From the cell containing the given text, extract its center point as [x, y] coordinate. 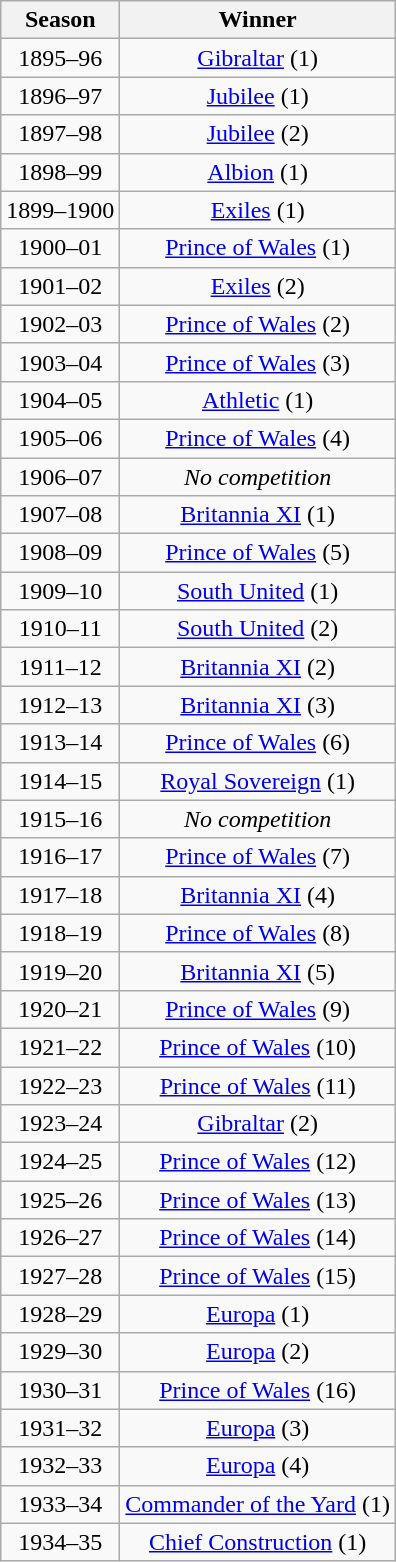
Prince of Wales (9) [258, 1009]
Britannia XI (5) [258, 971]
1925–26 [60, 1200]
Europa (2) [258, 1352]
Britannia XI (2) [258, 667]
1923–24 [60, 1124]
1929–30 [60, 1352]
Prince of Wales (5) [258, 553]
Prince of Wales (13) [258, 1200]
1903–04 [60, 362]
Prince of Wales (16) [258, 1390]
1932–33 [60, 1466]
Gibraltar (2) [258, 1124]
Prince of Wales (11) [258, 1085]
1918–19 [60, 933]
1900–01 [60, 248]
Prince of Wales (1) [258, 248]
1908–09 [60, 553]
Prince of Wales (7) [258, 857]
1912–13 [60, 705]
Britannia XI (1) [258, 515]
Prince of Wales (12) [258, 1162]
Exiles (2) [258, 286]
1909–10 [60, 591]
1921–22 [60, 1047]
Athletic (1) [258, 400]
Europa (4) [258, 1466]
1901–02 [60, 286]
1934–35 [60, 1542]
Jubilee (1) [258, 96]
1931–32 [60, 1428]
1907–08 [60, 515]
Exiles (1) [258, 210]
1930–31 [60, 1390]
Commander of the Yard (1) [258, 1504]
1898–99 [60, 172]
Winner [258, 20]
Prince of Wales (15) [258, 1276]
1922–23 [60, 1085]
Jubilee (2) [258, 134]
Europa (1) [258, 1314]
Albion (1) [258, 172]
Britannia XI (4) [258, 895]
Britannia XI (3) [258, 705]
Prince of Wales (3) [258, 362]
1896–97 [60, 96]
Season [60, 20]
South United (1) [258, 591]
Prince of Wales (4) [258, 438]
Gibraltar (1) [258, 58]
1910–11 [60, 629]
Prince of Wales (10) [258, 1047]
Prince of Wales (14) [258, 1238]
1914–15 [60, 781]
Royal Sovereign (1) [258, 781]
1915–16 [60, 819]
Chief Construction (1) [258, 1542]
1902–03 [60, 324]
1913–14 [60, 743]
1917–18 [60, 895]
1899–1900 [60, 210]
1924–25 [60, 1162]
1904–05 [60, 400]
1920–21 [60, 1009]
1933–34 [60, 1504]
Prince of Wales (8) [258, 933]
Europa (3) [258, 1428]
1911–12 [60, 667]
1919–20 [60, 971]
1897–98 [60, 134]
Prince of Wales (2) [258, 324]
1926–27 [60, 1238]
1928–29 [60, 1314]
1906–07 [60, 477]
1927–28 [60, 1276]
1895–96 [60, 58]
Prince of Wales (6) [258, 743]
South United (2) [258, 629]
1905–06 [60, 438]
1916–17 [60, 857]
